Scan for the cell matching the given text and deliver its [X, Y] coordinate at center. 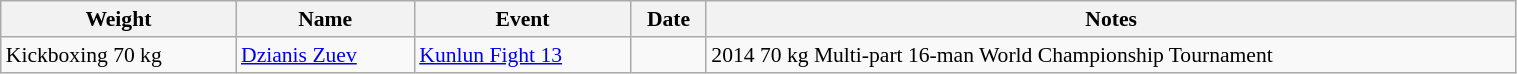
Dzianis Zuev [325, 55]
2014 70 kg Multi-part 16-man World Championship Tournament [1111, 55]
Date [668, 19]
Kunlun Fight 13 [522, 55]
Weight [118, 19]
Kickboxing 70 kg [118, 55]
Name [325, 19]
Event [522, 19]
Notes [1111, 19]
